Identify which cell holds the provided text, then report its [X, Y] central coordinate. 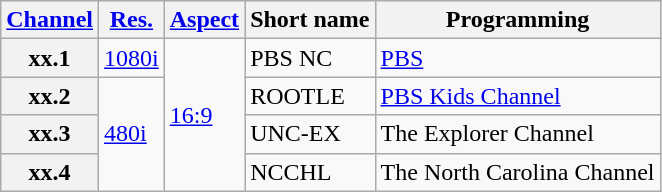
PBS [518, 58]
PBS NC [310, 58]
PBS Kids Channel [518, 96]
Res. [132, 20]
The Explorer Channel [518, 134]
480i [132, 134]
16:9 [204, 115]
Programming [518, 20]
Aspect [204, 20]
NCCHL [310, 172]
xx.2 [50, 96]
Channel [50, 20]
xx.1 [50, 58]
Short name [310, 20]
The North Carolina Channel [518, 172]
xx.3 [50, 134]
UNC-EX [310, 134]
xx.4 [50, 172]
1080i [132, 58]
ROOTLE [310, 96]
